Capture the cell that displays the provided text and extract its [X, Y] central coordinate. 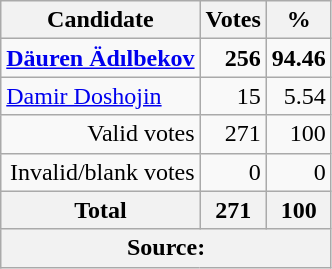
Valid votes [100, 134]
Source: [166, 248]
256 [233, 58]
94.46 [298, 58]
5.54 [298, 96]
Votes [233, 20]
% [298, 20]
15 [233, 96]
Total [100, 210]
Damir Doshojin [100, 96]
Candidate [100, 20]
Däuren Ädılbekov [100, 58]
Invalid/blank votes [100, 172]
